Find where the given text appears and provide that cell's center as (X, Y) coordinate. 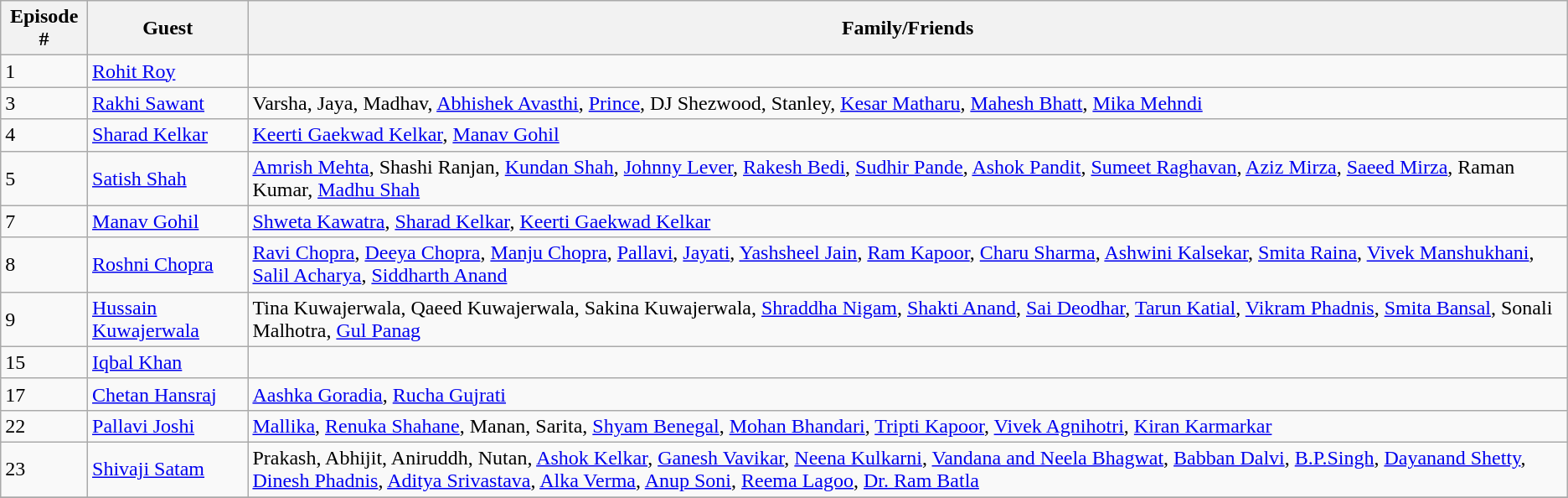
Satish Shah (168, 178)
Aashka Goradia, Rucha Gujrati (908, 394)
7 (44, 221)
Manav Gohil (168, 221)
Rohit Roy (168, 71)
Shivaji Satam (168, 469)
Mallika, Renuka Shahane, Manan, Sarita, Shyam Benegal, Mohan Bhandari, Tripti Kapoor, Vivek Agnihotri, Kiran Karmarkar (908, 426)
Roshni Chopra (168, 265)
Episode # (44, 29)
5 (44, 178)
1 (44, 71)
Varsha, Jaya, Madhav, Abhishek Avasthi, Prince, DJ Shezwood, Stanley, Kesar Matharu, Mahesh Bhatt, Mika Mehndi (908, 103)
Keerti Gaekwad Kelkar, Manav Gohil (908, 135)
3 (44, 103)
17 (44, 394)
23 (44, 469)
Rakhi Sawant (168, 103)
Pallavi Joshi (168, 426)
Sharad Kelkar (168, 135)
Chetan Hansraj (168, 394)
22 (44, 426)
8 (44, 265)
4 (44, 135)
9 (44, 319)
Iqbal Khan (168, 362)
Shweta Kawatra, Sharad Kelkar, Keerti Gaekwad Kelkar (908, 221)
Hussain Kuwajerwala (168, 319)
Guest (168, 29)
Family/Friends (908, 29)
15 (44, 362)
